Locate the cell with the specified text and output its (X, Y) center coordinate. 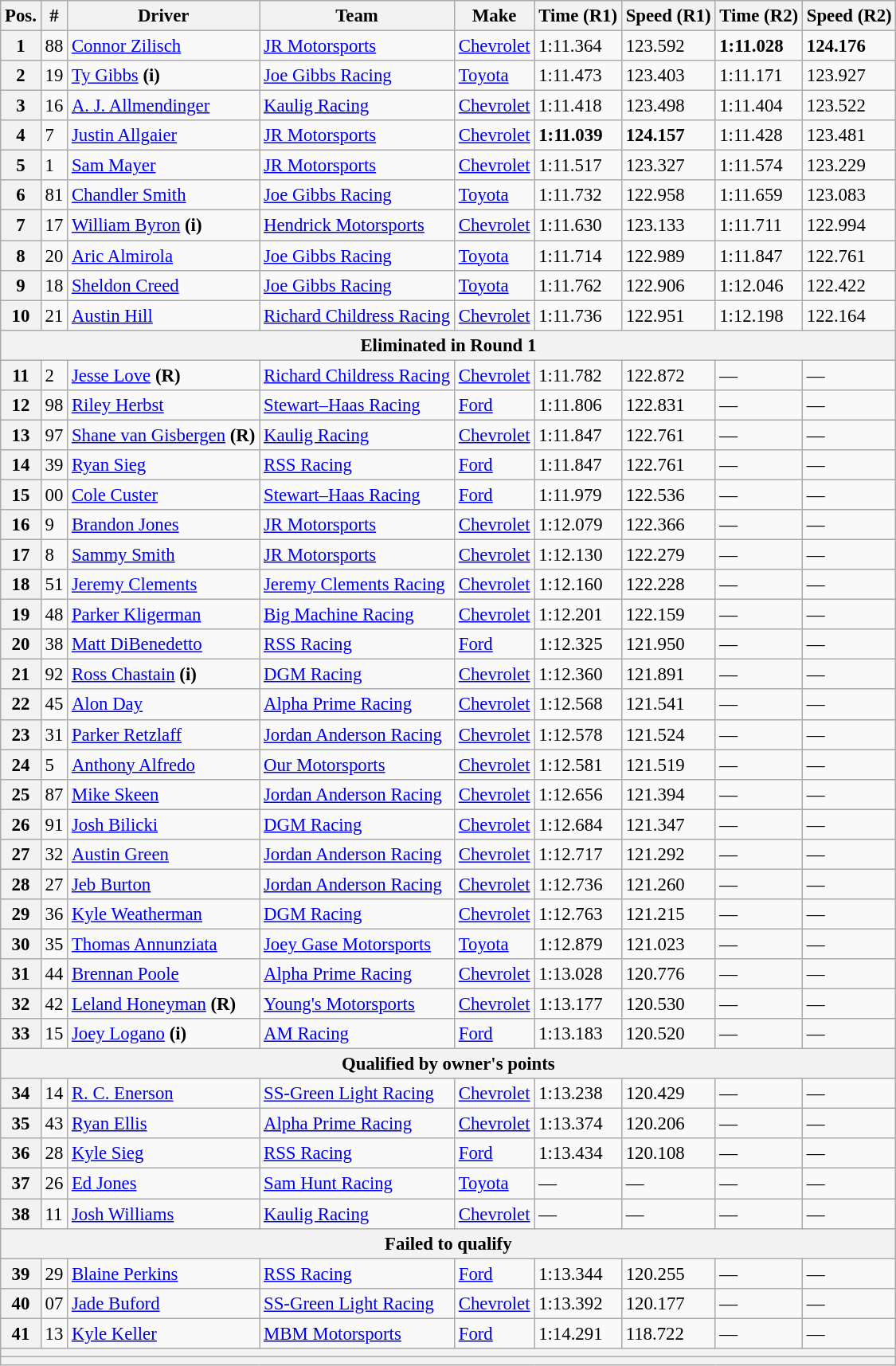
120.108 (668, 1154)
1:12.763 (578, 914)
120.520 (668, 1034)
1:12.656 (578, 794)
Sam Hunt Racing (357, 1184)
121.524 (668, 734)
1:11.736 (578, 315)
MBM Motorsports (357, 1333)
Connor Zilisch (164, 46)
Josh Bilicki (164, 824)
1:11.732 (578, 195)
40 (21, 1303)
Sheldon Creed (164, 285)
91 (54, 824)
122.422 (849, 285)
Ross Chastain (i) (164, 675)
Pos. (21, 16)
12 (21, 405)
87 (54, 794)
122.958 (668, 195)
Justin Allgaier (164, 135)
41 (21, 1333)
123.403 (668, 76)
1:12.198 (759, 315)
92 (54, 675)
1:12.325 (578, 644)
123.327 (668, 166)
Aric Almirola (164, 256)
A. J. Allmendinger (164, 106)
Eliminated in Round 1 (448, 345)
AM Racing (357, 1034)
81 (54, 195)
1:11.171 (759, 76)
Blaine Perkins (164, 1274)
123.481 (849, 135)
# (54, 16)
Cole Custer (164, 495)
120.530 (668, 1004)
1:12.879 (578, 944)
1:11.517 (578, 166)
07 (54, 1303)
120.776 (668, 974)
122.872 (668, 375)
1:13.028 (578, 974)
Josh Williams (164, 1214)
Austin Hill (164, 315)
1:11.762 (578, 285)
Brennan Poole (164, 974)
00 (54, 495)
Time (R2) (759, 16)
1:13.344 (578, 1274)
Shane van Gisbergen (R) (164, 435)
Riley Herbst (164, 405)
Kyle Keller (164, 1333)
121.891 (668, 675)
6 (21, 195)
1:12.736 (578, 884)
25 (21, 794)
Team (357, 16)
122.228 (668, 585)
24 (21, 765)
Thomas Annunziata (164, 944)
Failed to qualify (448, 1243)
1:12.046 (759, 285)
Jeb Burton (164, 884)
123.927 (849, 76)
122.951 (668, 315)
45 (54, 705)
Parker Retzlaff (164, 734)
Ed Jones (164, 1184)
1:11.714 (578, 256)
1:13.374 (578, 1124)
1:12.568 (578, 705)
R. C. Enerson (164, 1094)
Speed (R2) (849, 16)
1:11.473 (578, 76)
118.722 (668, 1333)
Speed (R1) (668, 16)
123.133 (668, 225)
1:11.039 (578, 135)
48 (54, 615)
Jesse Love (R) (164, 375)
30 (21, 944)
Chandler Smith (164, 195)
Matt DiBenedetto (164, 644)
122.831 (668, 405)
Ryan Ellis (164, 1124)
1:12.160 (578, 585)
Time (R1) (578, 16)
Sam Mayer (164, 166)
Kyle Weatherman (164, 914)
1:12.717 (578, 855)
123.522 (849, 106)
122.366 (668, 525)
1:14.291 (578, 1333)
1:11.428 (759, 135)
97 (54, 435)
1:11.028 (759, 46)
122.159 (668, 615)
1:13.238 (578, 1094)
Leland Honeyman (R) (164, 1004)
Ryan Sieg (164, 465)
1:11.630 (578, 225)
Joey Gase Motorsports (357, 944)
37 (21, 1184)
4 (21, 135)
Kyle Sieg (164, 1154)
124.157 (668, 135)
1:11.574 (759, 166)
120.255 (668, 1274)
Joey Logano (i) (164, 1034)
44 (54, 974)
123.083 (849, 195)
Our Motorsports (357, 765)
Young's Motorsports (357, 1004)
123.498 (668, 106)
1:13.183 (578, 1034)
Brandon Jones (164, 525)
120.177 (668, 1303)
Make (494, 16)
121.215 (668, 914)
121.347 (668, 824)
1:11.659 (759, 195)
1:12.578 (578, 734)
43 (54, 1124)
51 (54, 585)
10 (21, 315)
1:13.434 (578, 1154)
Jeremy Clements Racing (357, 585)
122.164 (849, 315)
120.206 (668, 1124)
Ty Gibbs (i) (164, 76)
122.279 (668, 555)
34 (21, 1094)
Big Machine Racing (357, 615)
William Byron (i) (164, 225)
123.229 (849, 166)
Mike Skeen (164, 794)
122.906 (668, 285)
Parker Kligerman (164, 615)
121.292 (668, 855)
Austin Green (164, 855)
88 (54, 46)
Jeremy Clements (164, 585)
1:13.177 (578, 1004)
23 (21, 734)
Hendrick Motorsports (357, 225)
98 (54, 405)
1:12.201 (578, 615)
122.994 (849, 225)
122.989 (668, 256)
22 (21, 705)
121.519 (668, 765)
1:13.392 (578, 1303)
120.429 (668, 1094)
Sammy Smith (164, 555)
Anthony Alfredo (164, 765)
1:11.364 (578, 46)
124.176 (849, 46)
1:11.782 (578, 375)
42 (54, 1004)
122.536 (668, 495)
Alon Day (164, 705)
1:12.079 (578, 525)
1:12.581 (578, 765)
1:11.711 (759, 225)
1:11.806 (578, 405)
Jade Buford (164, 1303)
1:12.130 (578, 555)
3 (21, 106)
121.023 (668, 944)
33 (21, 1034)
1:12.360 (578, 675)
121.394 (668, 794)
121.950 (668, 644)
1:12.684 (578, 824)
1:11.418 (578, 106)
123.592 (668, 46)
1:11.404 (759, 106)
1:11.979 (578, 495)
121.260 (668, 884)
121.541 (668, 705)
Driver (164, 16)
Qualified by owner's points (448, 1064)
